Extract the [x, y] coordinate from the center of the cell holding the provided text.  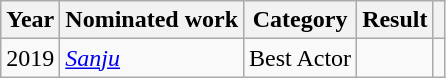
Result [395, 20]
Sanju [152, 58]
Nominated work [152, 20]
Category [300, 20]
Year [30, 20]
2019 [30, 58]
Best Actor [300, 58]
